Find where the given text appears and provide that cell's center as [x, y] coordinate. 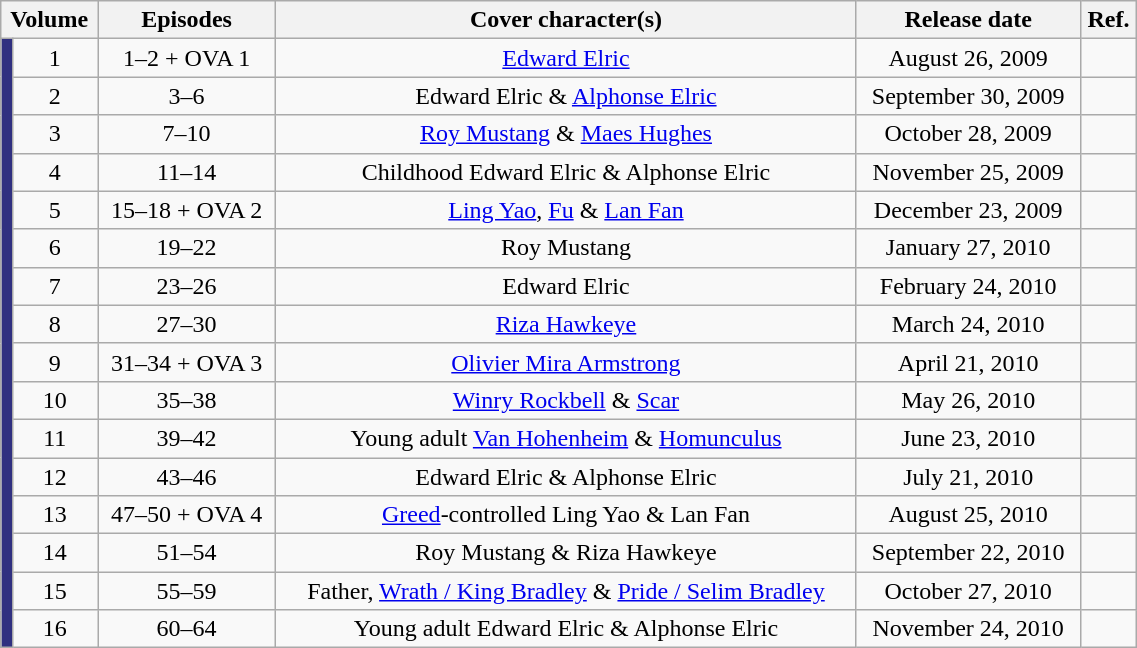
5 [54, 210]
23–26 [187, 286]
October 28, 2009 [968, 134]
Greed-controlled Ling Yao & Lan Fan [566, 515]
March 24, 2010 [968, 324]
August 26, 2009 [968, 58]
Riza Hawkeye [566, 324]
December 23, 2009 [968, 210]
2 [54, 96]
35–38 [187, 400]
1 [54, 58]
Episodes [187, 20]
Winry Rockbell & Scar [566, 400]
Ling Yao, Fu & Lan Fan [566, 210]
May 26, 2010 [968, 400]
51–54 [187, 553]
Volume [50, 20]
31–34 + OVA 3 [187, 362]
7–10 [187, 134]
8 [54, 324]
Cover character(s) [566, 20]
47–50 + OVA 4 [187, 515]
Young adult Edward Elric & Alphonse Elric [566, 629]
11–14 [187, 172]
16 [54, 629]
55–59 [187, 591]
12 [54, 477]
November 24, 2010 [968, 629]
September 30, 2009 [968, 96]
10 [54, 400]
Ref. [1108, 20]
Father, Wrath / King Bradley & Pride / Selim Bradley [566, 591]
39–42 [187, 438]
15 [54, 591]
October 27, 2010 [968, 591]
August 25, 2010 [968, 515]
Childhood Edward Elric & Alphonse Elric [566, 172]
Roy Mustang & Riza Hawkeye [566, 553]
Release date [968, 20]
April 21, 2010 [968, 362]
4 [54, 172]
Olivier Mira Armstrong [566, 362]
June 23, 2010 [968, 438]
60–64 [187, 629]
3 [54, 134]
July 21, 2010 [968, 477]
15–18 + OVA 2 [187, 210]
November 25, 2009 [968, 172]
3–6 [187, 96]
13 [54, 515]
Young adult Van Hohenheim & Homunculus [566, 438]
6 [54, 248]
14 [54, 553]
Roy Mustang [566, 248]
19–22 [187, 248]
9 [54, 362]
11 [54, 438]
27–30 [187, 324]
43–46 [187, 477]
1–2 + OVA 1 [187, 58]
January 27, 2010 [968, 248]
7 [54, 286]
Roy Mustang & Maes Hughes [566, 134]
September 22, 2010 [968, 553]
February 24, 2010 [968, 286]
